Locate the cell with the specified text and output its (x, y) center coordinate. 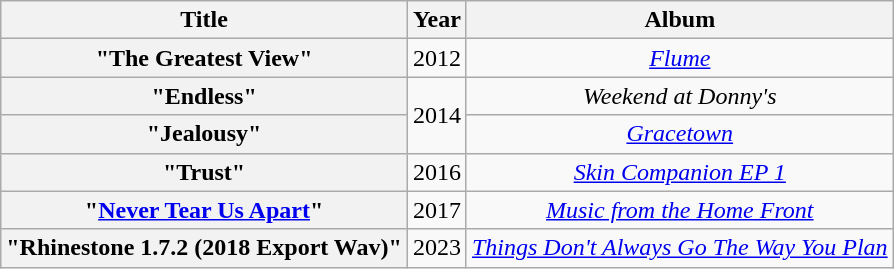
"Endless" (204, 96)
Music from the Home Front (680, 210)
Weekend at Donny's (680, 96)
"Trust" (204, 172)
Things Don't Always Go The Way You Plan (680, 248)
2014 (436, 115)
"Never Tear Us Apart" (204, 210)
2017 (436, 210)
Flume (680, 58)
Title (204, 20)
Gracetown (680, 134)
Year (436, 20)
Skin Companion EP 1 (680, 172)
2012 (436, 58)
2023 (436, 248)
2016 (436, 172)
"Rhinestone 1.7.2 (2018 Export Wav)" (204, 248)
"The Greatest View" (204, 58)
Album (680, 20)
"Jealousy" (204, 134)
